Detect which cell encompasses the target text, then output its [X, Y] center coordinate. 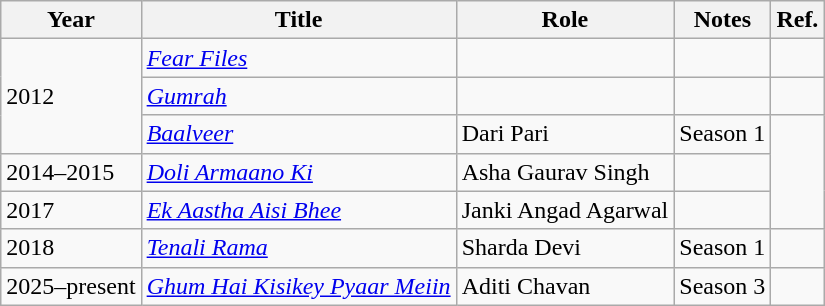
2017 [71, 210]
Sharda Devi [565, 248]
Season 3 [722, 286]
Doli Armaano Ki [298, 172]
Role [565, 20]
Gumrah [298, 96]
Ghum Hai Kisikey Pyaar Meiin [298, 286]
Tenali Rama [298, 248]
2012 [71, 96]
Asha Gaurav Singh [565, 172]
2014–2015 [71, 172]
Year [71, 20]
2018 [71, 248]
Janki Angad Agarwal [565, 210]
Dari Pari [565, 134]
Fear Files [298, 58]
Ref. [798, 20]
Baalveer [298, 134]
Ek Aastha Aisi Bhee [298, 210]
2025–present [71, 286]
Notes [722, 20]
Title [298, 20]
Aditi Chavan [565, 286]
